Determine the [x, y] coordinate at the center of the cell enclosing the given text.  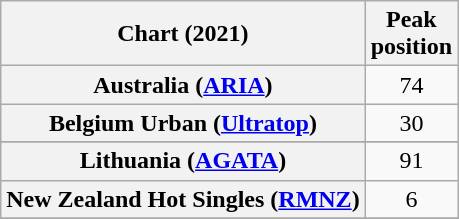
Lithuania (AGATA) [183, 161]
Peakposition [411, 34]
Australia (ARIA) [183, 85]
30 [411, 123]
Chart (2021) [183, 34]
Belgium Urban (Ultratop) [183, 123]
6 [411, 199]
New Zealand Hot Singles (RMNZ) [183, 199]
74 [411, 85]
91 [411, 161]
